Identify which cell holds the provided text, then report its [X, Y] central coordinate. 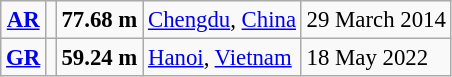
Hanoi, Vietnam [222, 58]
77.68 m [100, 20]
29 March 2014 [376, 20]
18 May 2022 [376, 58]
Chengdu, China [222, 20]
59.24 m [100, 58]
GR [24, 58]
AR [24, 20]
